From the cell containing the given text, extract its center point as (x, y) coordinate. 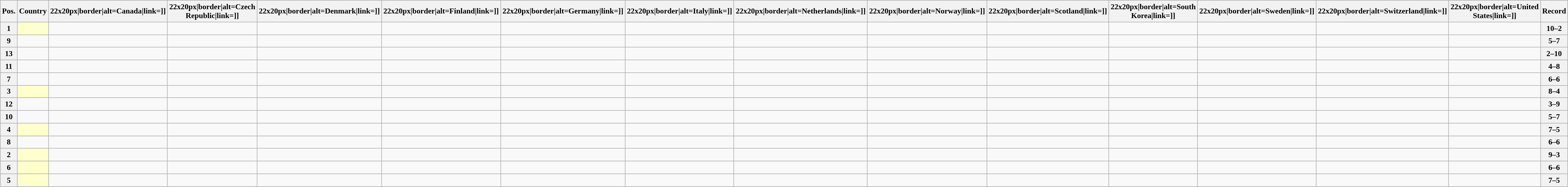
22x20px|border|alt=Sweden|link=]] (1257, 11)
4 (9, 130)
7 (9, 79)
9 (9, 41)
3 (9, 92)
22x20px|border|alt=Netherlands|link=]] (801, 11)
22x20px|border|alt=United States|link=]] (1495, 11)
Pos. (9, 11)
8–4 (1554, 92)
5 (9, 180)
6 (9, 167)
10–2 (1554, 28)
1 (9, 28)
22x20px|border|alt=Italy|link=]] (679, 11)
22x20px|border|alt=South Korea|link=]] (1153, 11)
3–9 (1554, 104)
22x20px|border|alt=Canada|link=]] (108, 11)
4–8 (1554, 66)
8 (9, 142)
13 (9, 54)
11 (9, 66)
12 (9, 104)
22x20px|border|alt=Czech Republic|link=]] (212, 11)
2–10 (1554, 54)
Record (1554, 11)
22x20px|border|alt=Scotland|link=]] (1048, 11)
22x20px|border|alt=Germany|link=]] (563, 11)
22x20px|border|alt=Switzerland|link=]] (1383, 11)
Country (33, 11)
10 (9, 117)
9–3 (1554, 155)
22x20px|border|alt=Norway|link=]] (927, 11)
22x20px|border|alt=Finland|link=]] (441, 11)
22x20px|border|alt=Denmark|link=]] (319, 11)
2 (9, 155)
